From the cell containing the given text, extract its center point as [X, Y] coordinate. 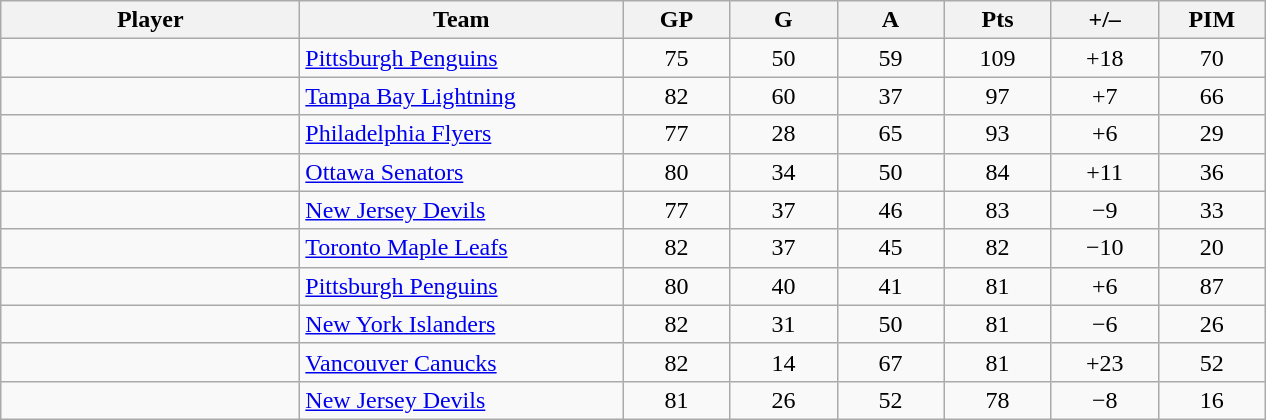
+18 [1104, 58]
+7 [1104, 96]
45 [890, 248]
109 [998, 58]
New York Islanders [462, 324]
75 [676, 58]
29 [1212, 134]
33 [1212, 210]
+23 [1104, 362]
41 [890, 286]
87 [1212, 286]
PIM [1212, 20]
78 [998, 400]
40 [784, 286]
−10 [1104, 248]
70 [1212, 58]
28 [784, 134]
Team [462, 20]
60 [784, 96]
Toronto Maple Leafs [462, 248]
36 [1212, 172]
−9 [1104, 210]
67 [890, 362]
14 [784, 362]
Tampa Bay Lightning [462, 96]
Vancouver Canucks [462, 362]
Player [150, 20]
−6 [1104, 324]
31 [784, 324]
Philadelphia Flyers [462, 134]
Pts [998, 20]
16 [1212, 400]
+11 [1104, 172]
20 [1212, 248]
66 [1212, 96]
A [890, 20]
93 [998, 134]
G [784, 20]
+/– [1104, 20]
46 [890, 210]
−8 [1104, 400]
65 [890, 134]
59 [890, 58]
GP [676, 20]
83 [998, 210]
84 [998, 172]
Ottawa Senators [462, 172]
97 [998, 96]
34 [784, 172]
